Scan for the cell matching the given text and deliver its [x, y] coordinate at center. 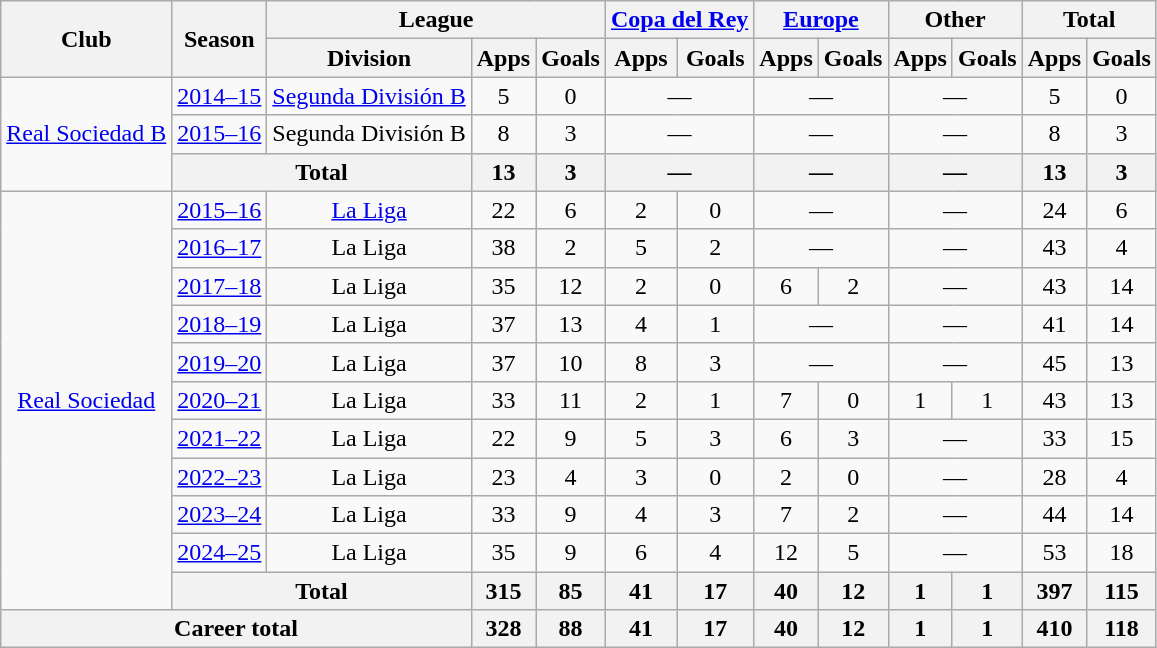
2023–24 [220, 515]
410 [1054, 629]
Other [955, 20]
88 [571, 629]
115 [1122, 591]
18 [1122, 553]
28 [1054, 477]
11 [571, 400]
League [436, 20]
10 [571, 362]
24 [1054, 210]
Copa del Rey [679, 20]
315 [503, 591]
Season [220, 39]
Division [369, 58]
2018–19 [220, 324]
2022–23 [220, 477]
44 [1054, 515]
2020–21 [220, 400]
2021–22 [220, 438]
2019–20 [220, 362]
23 [503, 477]
Club [86, 39]
118 [1122, 629]
38 [503, 248]
53 [1054, 553]
Real Sociedad [86, 400]
2016–17 [220, 248]
2014–15 [220, 96]
45 [1054, 362]
15 [1122, 438]
Europe [821, 20]
2017–18 [220, 286]
328 [503, 629]
2024–25 [220, 553]
85 [571, 591]
Career total [236, 629]
397 [1054, 591]
Real Sociedad B [86, 134]
